Capture the cell that displays the provided text and extract its (X, Y) central coordinate. 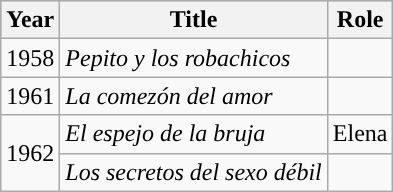
Role (360, 20)
1958 (30, 58)
La comezón del amor (194, 96)
Title (194, 20)
El espejo de la bruja (194, 134)
Elena (360, 134)
1962 (30, 153)
Year (30, 20)
Pepito y los robachicos (194, 58)
1961 (30, 96)
Los secretos del sexo débil (194, 172)
